Scan for the cell matching the given text and deliver its (X, Y) coordinate at center. 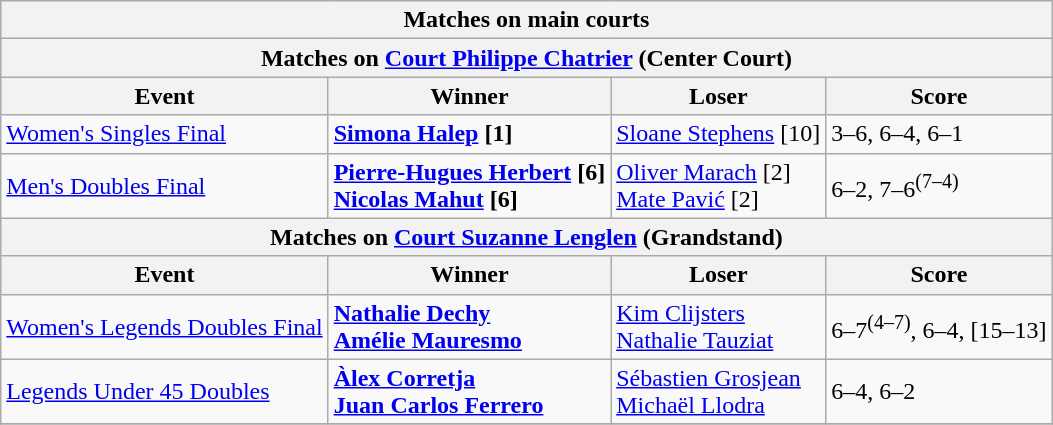
Men's Doubles Final (164, 186)
Legends Under 45 Doubles (164, 392)
3–6, 6–4, 6–1 (939, 134)
Pierre-Hugues Herbert [6] Nicolas Mahut [6] (470, 186)
Women's Legends Doubles Final (164, 326)
Matches on main courts (526, 20)
Matches on Court Suzanne Lenglen (Grandstand) (526, 237)
Simona Halep [1] (470, 134)
Nathalie Dechy Amélie Mauresmo (470, 326)
Oliver Marach [2] Mate Pavić [2] (718, 186)
6–2, 7–6(7–4) (939, 186)
Àlex Corretja Juan Carlos Ferrero (470, 392)
Matches on Court Philippe Chatrier (Center Court) (526, 58)
Women's Singles Final (164, 134)
Kim Clijsters Nathalie Tauziat (718, 326)
6–4, 6–2 (939, 392)
Sébastien Grosjean Michaël Llodra (718, 392)
Sloane Stephens [10] (718, 134)
6–7(4–7), 6–4, [15–13] (939, 326)
